Search for the cell housing the specified text and yield its (X, Y) center coordinate. 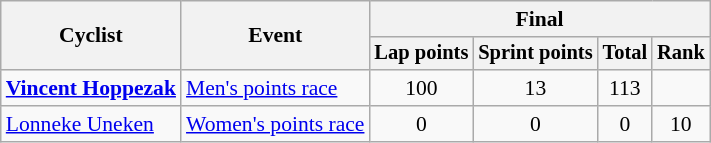
Final (540, 19)
Cyclist (91, 36)
113 (626, 88)
13 (535, 88)
Men's points race (276, 88)
Lonneke Uneken (91, 124)
Sprint points (535, 54)
100 (422, 88)
Women's points race (276, 124)
Rank (681, 54)
Lap points (422, 54)
Vincent Hoppezak (91, 88)
10 (681, 124)
Total (626, 54)
Event (276, 36)
